From the cell containing the given text, extract its center point as (x, y) coordinate. 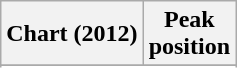
Chart (2012) (72, 34)
Peakposition (189, 34)
